Provide the (x, y) coordinate of the cell's center where the given text is located.  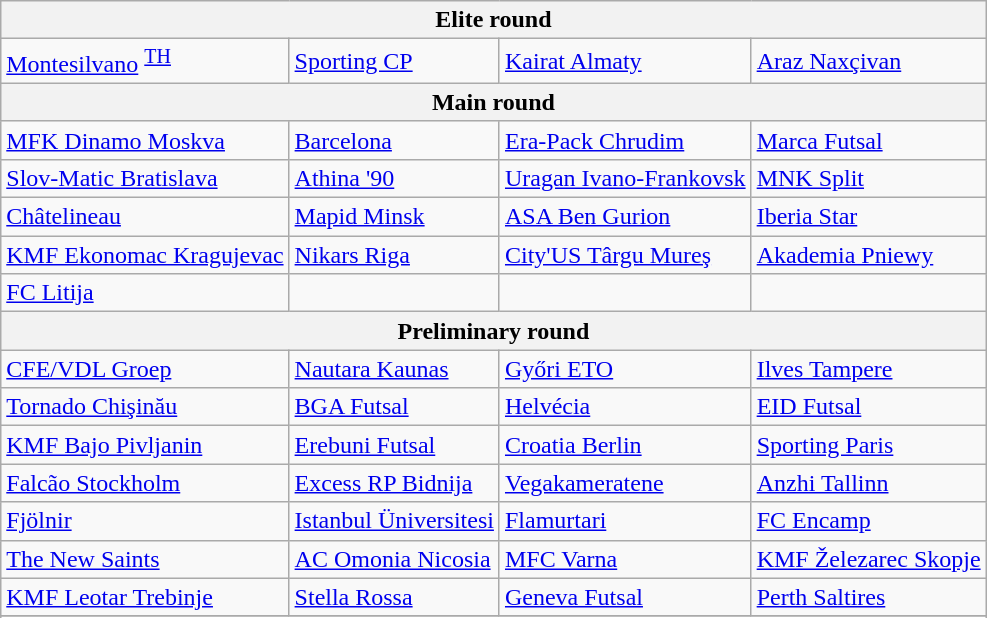
Anzhi Tallinn (868, 483)
KMF Ekonomac Kragujevac (145, 255)
Kairat Almaty (625, 62)
Main round (494, 102)
Nikars Riga (394, 255)
Châtelineau (145, 217)
Nautara Kaunas (394, 369)
MFC Varna (625, 559)
KMF Železarec Skopje (868, 559)
ASA Ben Gurion (625, 217)
MNK Split (868, 178)
Croatia Berlin (625, 445)
Montesilvano TH (145, 62)
Falcão Stockholm (145, 483)
Era-Pack Chrudim (625, 140)
Barcelona (394, 140)
FC Encamp (868, 521)
Marca Futsal (868, 140)
Győri ETO (625, 369)
Excess RP Bidnija (394, 483)
Akademia Pniewy (868, 255)
Geneva Futsal (625, 597)
Flamurtari (625, 521)
Fjölnir (145, 521)
Istanbul Üniversitesi (394, 521)
KMF Bajo Pivljanin (145, 445)
Ilves Tampere (868, 369)
FC Litija (145, 293)
Tornado Chişinău (145, 407)
Vegakameratene (625, 483)
EID Futsal (868, 407)
Araz Naxçivan (868, 62)
CFE/VDL Groep (145, 369)
Mapid Minsk (394, 217)
Preliminary round (494, 331)
City'US Târgu Mureş (625, 255)
Sporting CP (394, 62)
AC Omonia Nicosia (394, 559)
Stella Rossa (394, 597)
The New Saints (145, 559)
Helvécia (625, 407)
Erebuni Futsal (394, 445)
KMF Leotar Trebinje (145, 597)
Uragan Ivano-Frankovsk (625, 178)
Perth Saltires (868, 597)
Athina '90 (394, 178)
Iberia Star (868, 217)
MFK Dinamo Moskva (145, 140)
Sporting Paris (868, 445)
Slov-Matic Bratislava (145, 178)
BGA Futsal (394, 407)
Elite round (494, 20)
